Return the (X, Y) coordinate for the center point of the cell that contains the specified text.  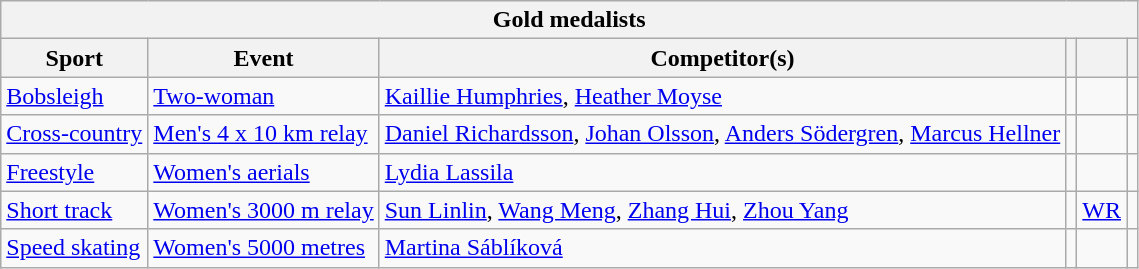
Freestyle (74, 172)
Short track (74, 210)
Women's 5000 metres (264, 248)
WR (1102, 210)
Lydia Lassila (722, 172)
Kaillie Humphries, Heather Moyse (722, 96)
Speed skating (74, 248)
Competitor(s) (722, 58)
Women's 3000 m relay (264, 210)
Martina Sáblíková (722, 248)
Men's 4 x 10 km relay (264, 134)
Cross-country (74, 134)
Event (264, 58)
Women's aerials (264, 172)
Gold medalists (570, 20)
Sport (74, 58)
Daniel Richardsson, Johan Olsson, Anders Södergren, Marcus Hellner (722, 134)
Two-woman (264, 96)
Bobsleigh (74, 96)
Sun Linlin, Wang Meng, Zhang Hui, Zhou Yang (722, 210)
